Locate the cell with the specified text and output its (x, y) center coordinate. 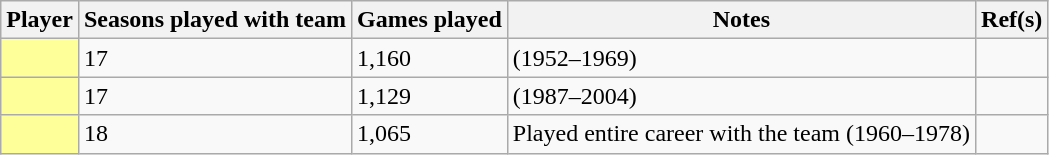
Notes (741, 20)
Ref(s) (1012, 20)
1,129 (430, 96)
1,065 (430, 134)
(1952–1969) (741, 58)
Games played (430, 20)
(1987–2004) (741, 96)
Player (40, 20)
1,160 (430, 58)
18 (214, 134)
Played entire career with the team (1960–1978) (741, 134)
Seasons played with team (214, 20)
